Return the [x, y] coordinate for the center point of the cell that contains the specified text.  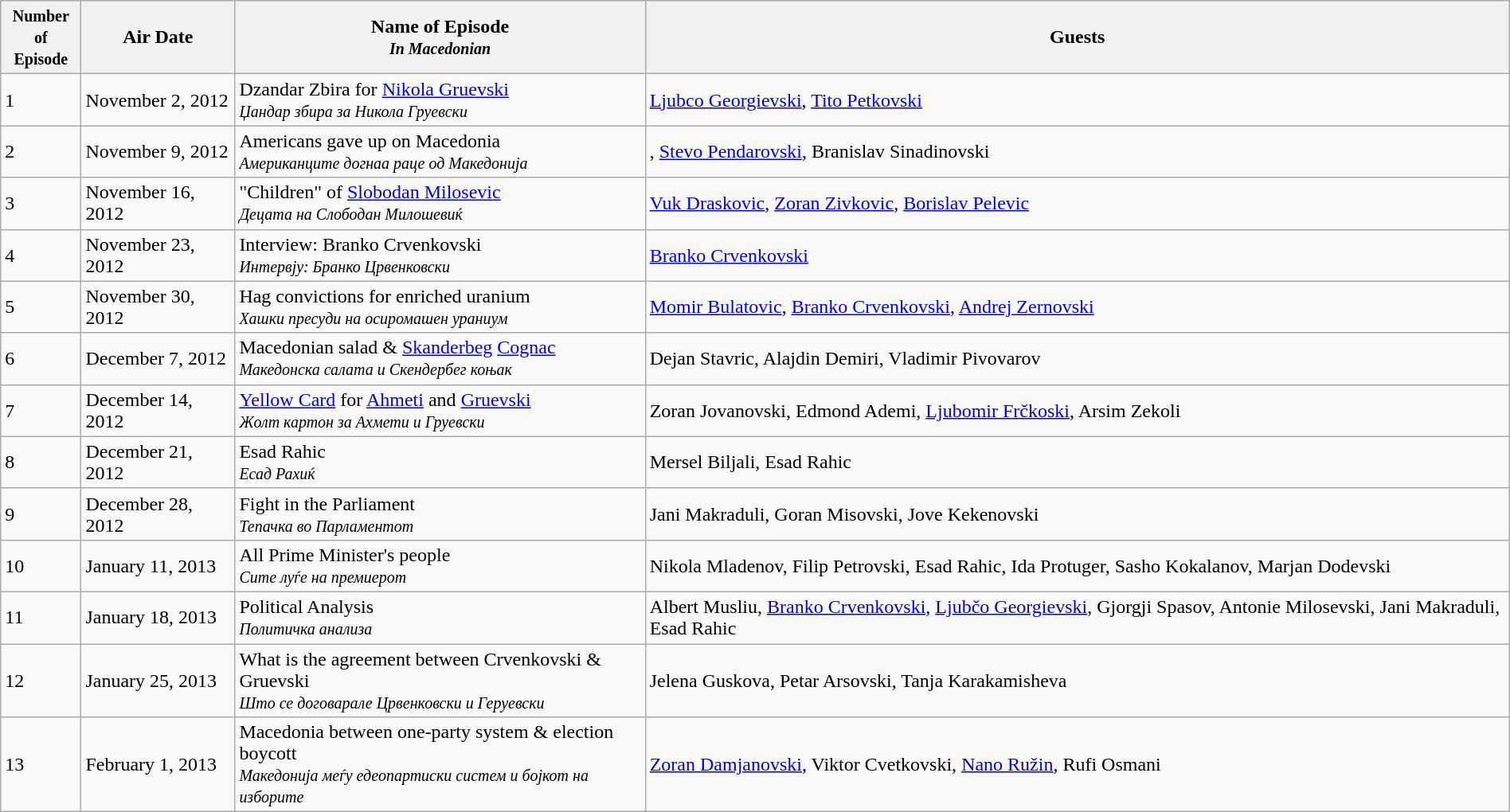
What is the agreement between Crvenkovski & Gruevski Што се договарале Црвенковски и Геруевски [440, 680]
Momir Bulatovic, Branko Crvenkovski, Andrej Zernovski [1077, 307]
Ljubco Georgievski, Tito Petkovski [1077, 100]
February 1, 2013 [158, 764]
Esad Rahic Есад Рахиќ [440, 462]
November 16, 2012 [158, 204]
"Children" of Slobodan Milosevic Децата на Слободан Милошевиќ [440, 204]
Guests [1077, 37]
January 11, 2013 [158, 565]
December 28, 2012 [158, 514]
Dejan Stavric, Alajdin Demiri, Vladimir Pivovarov [1077, 358]
Interview: Branko Crvenkovski Интервју: Бранко Црвенковски [440, 255]
11 [41, 618]
Air Date [158, 37]
Jelena Guskova, Petar Arsovski, Tanja Karakamisheva [1077, 680]
Number of Episode [41, 37]
January 25, 2013 [158, 680]
November 2, 2012 [158, 100]
January 18, 2013 [158, 618]
1 [41, 100]
6 [41, 358]
Albert Musliu, Branko Crvenkovski, Ljubčo Georgievski, Gjorgji Spasov, Antonie Milosevski, Jani Makraduli, Esad Rahic [1077, 618]
December 14, 2012 [158, 411]
5 [41, 307]
Branko Crvenkovski [1077, 255]
, Stevo Pendarovski, Branislav Sinadinovski [1077, 151]
Fight in the Parliament Тепачка во Парламентот [440, 514]
2 [41, 151]
4 [41, 255]
Jani Makraduli, Goran Misovski, Jove Kekenovski [1077, 514]
3 [41, 204]
7 [41, 411]
Mersel Biljali, Esad Rahic [1077, 462]
Name of Episode In Macedonian [440, 37]
Yellow Card for Ahmeti and Gruevski Жолт картон за Ахмети и Груевски [440, 411]
Nikola Mladenov, Filip Petrovski, Esad Rahic, Ida Protuger, Sasho Kokalanov, Marjan Dodevski [1077, 565]
All Prime Minister's people Сите луѓе на премиерот [440, 565]
Vuk Draskovic, Zoran Zivkovic, Borislav Pelevic [1077, 204]
Zoran Jovanovski, Edmond Ademi, Ljubomir Frčkoski, Arsim Zekoli [1077, 411]
Macedonian salad & Skanderbeg Cognac Македонска салата и Скендербег коњак [440, 358]
Dzandar Zbira for Nikola Gruevski Џандар збира за Никола Груевски [440, 100]
12 [41, 680]
9 [41, 514]
November 23, 2012 [158, 255]
Zoran Damjanovski, Viktor Cvetkovski, Nano Ružin, Rufi Osmani [1077, 764]
Political Analysis Политичка анализа [440, 618]
November 30, 2012 [158, 307]
Americans gave up on Macedonia Американците догнаа раце од Македонија [440, 151]
November 9, 2012 [158, 151]
8 [41, 462]
December 21, 2012 [158, 462]
Macedonia between one-party system & election boycott Македонија меѓу едеопартиски систем и бојкот на изборите [440, 764]
13 [41, 764]
10 [41, 565]
Hag convictions for enriched uranium Хашки пресуди на осиромашен ураниум [440, 307]
December 7, 2012 [158, 358]
